Output the (x, y) coordinate of the center of the cell containing the given text.  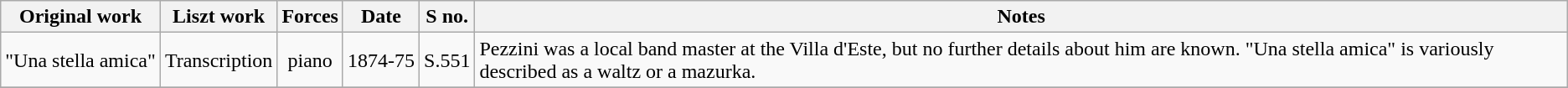
Original work (80, 17)
Forces (310, 17)
Notes (1021, 17)
S no. (447, 17)
piano (310, 60)
S.551 (447, 60)
"Una stella amica" (80, 60)
Date (380, 17)
Liszt work (219, 17)
Transcription (219, 60)
1874‑75 (380, 60)
